Provide the (X, Y) coordinate of the cell's center where the given text is located.  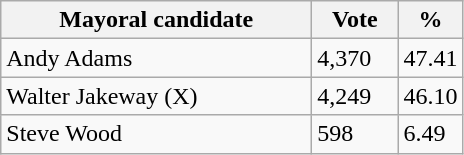
6.49 (430, 134)
% (430, 20)
Steve Wood (156, 134)
Andy Adams (156, 58)
Vote (355, 20)
Walter Jakeway (X) (156, 96)
4,249 (355, 96)
46.10 (430, 96)
598 (355, 134)
4,370 (355, 58)
Mayoral candidate (156, 20)
47.41 (430, 58)
